Detect which cell encompasses the target text, then output its (X, Y) center coordinate. 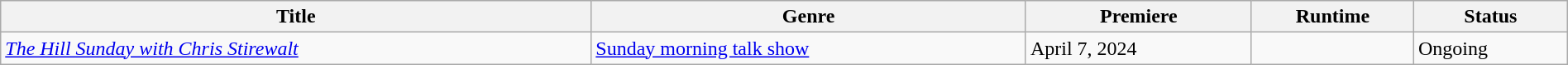
Status (1490, 17)
Genre (809, 17)
The Hill Sunday with Chris Stirewalt (296, 48)
Sunday morning talk show (809, 48)
Runtime (1332, 17)
Ongoing (1490, 48)
Title (296, 17)
Premiere (1138, 17)
April 7, 2024 (1138, 48)
